Output the (X, Y) coordinate of the center of the cell containing the given text.  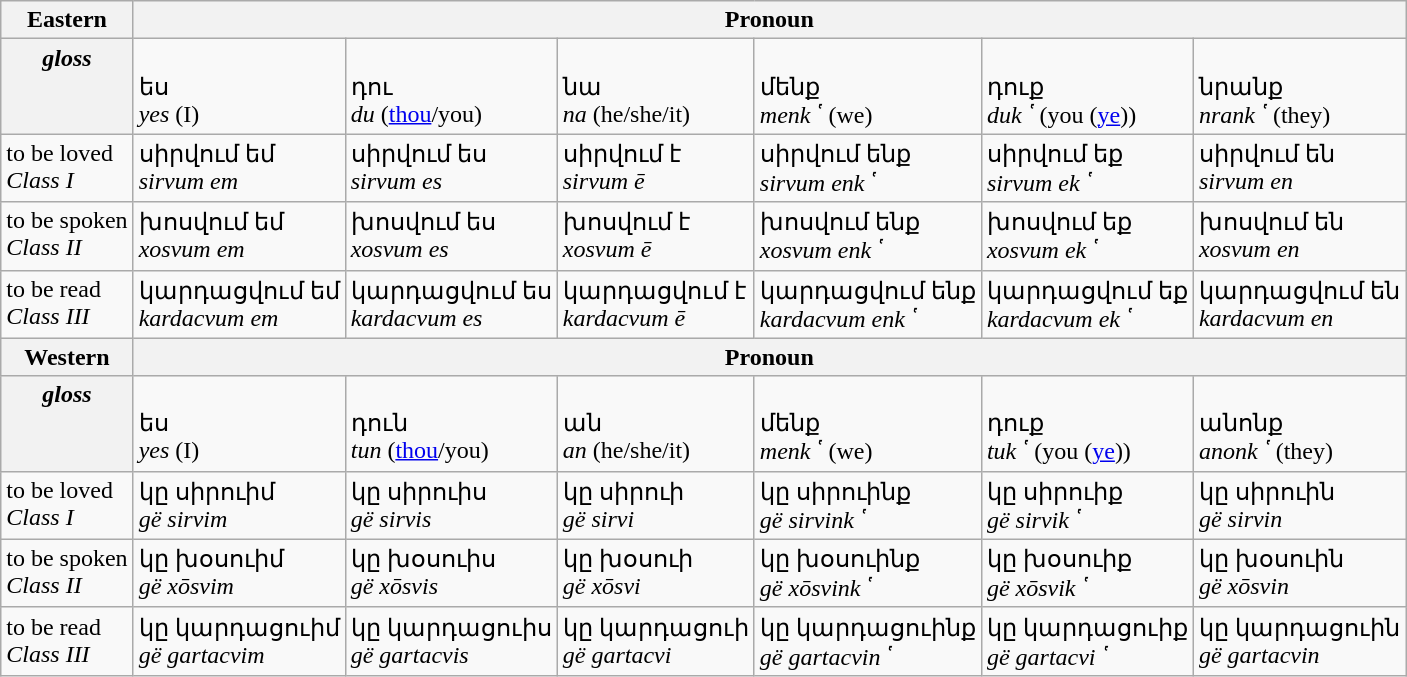
կը խօսուիքgë xōsvik῾ (1087, 573)
դուքtuk῾ (you (ye)) (1087, 424)
խոսվում ենքxosvum enk῾ (868, 236)
սիրվում էsirvum ē (656, 168)
անan (he/she/it) (656, 424)
կը կարդացուիքgë gartacvi῾ (1087, 641)
նաna (he/she/it) (656, 86)
կարդացվում եսkardacvum es (451, 304)
կը խօսուինgë xōsvin (1299, 573)
սիրվում ենsirvum en (1299, 168)
կը սիրուիսgë sirvis (451, 505)
նրանքnrank῾ (they) (1299, 86)
խոսվում եմxosvum em (239, 236)
խոսվում եքxosvum ek῾ (1087, 236)
կարդացվում էkardacvum ē (656, 304)
կը կարդացուիgë gartacvi (656, 641)
խոսվում ենxosvum en (1299, 236)
կը սիրուինgë sirvin (1299, 505)
դունtun (thou/you) (451, 424)
կը խօսուիսgë xōsvis (451, 573)
անոնքanonk῾ (they) (1299, 424)
կը խօսուիմgë xōsvim (239, 573)
կը կարդացուիմgë gartacvim (239, 641)
կը սիրուիքgë sirvik῾ (1087, 505)
կը խօսուինքgë xōsvink῾ (868, 573)
Western (67, 357)
կը կարդացուինgë gartacvin (1299, 641)
սիրվում եսsirvum es (451, 168)
խոսվում էxosvum ē (656, 236)
կը սիրուիմgë sirvim (239, 505)
կարդացվում եքkardacvum ek῾ (1087, 304)
դուքduk῾ (you (ye)) (1087, 86)
կարդացվում եմkardacvum em (239, 304)
կը խօսուիgë xōsvi (656, 573)
կը սիրուիgë sirvi (656, 505)
կարդացվում ենքkardacvum enk῾ (868, 304)
կը կարդացուիսgë gartacvis (451, 641)
սիրվում եմsirvum em (239, 168)
կը կարդացուինքgë gartacvin῾ (868, 641)
խոսվում եսxosvum es (451, 236)
Eastern (67, 20)
սիրվում եքsirvum ek῾ (1087, 168)
կարդացվում ենkardacvum en (1299, 304)
սիրվում ենքsirvum enk῾ (868, 168)
կը սիրուինքgë sirvink῾ (868, 505)
դուdu (thou/you) (451, 86)
